Detect which cell encompasses the target text, then output its [x, y] center coordinate. 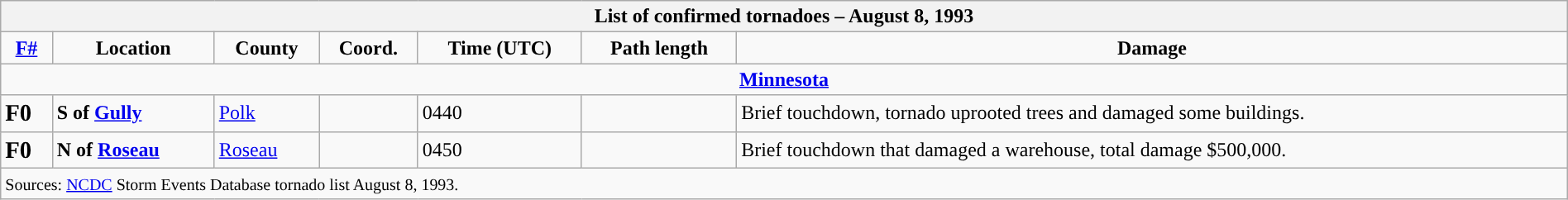
Minnesota [784, 79]
Brief touchdown that damaged a warehouse, total damage $500,000. [1153, 150]
N of Roseau [133, 150]
List of confirmed tornadoes – August 8, 1993 [784, 17]
0450 [500, 150]
Brief touchdown, tornado uprooted trees and damaged some buildings. [1153, 113]
Location [133, 48]
F# [26, 48]
County [266, 48]
Polk [266, 113]
0440 [500, 113]
S of Gully [133, 113]
Roseau [266, 150]
Time (UTC) [500, 48]
Coord. [369, 48]
Damage [1153, 48]
Sources: NCDC Storm Events Database tornado list August 8, 1993. [784, 183]
Path length [658, 48]
